Capture the cell that displays the provided text and extract its (X, Y) central coordinate. 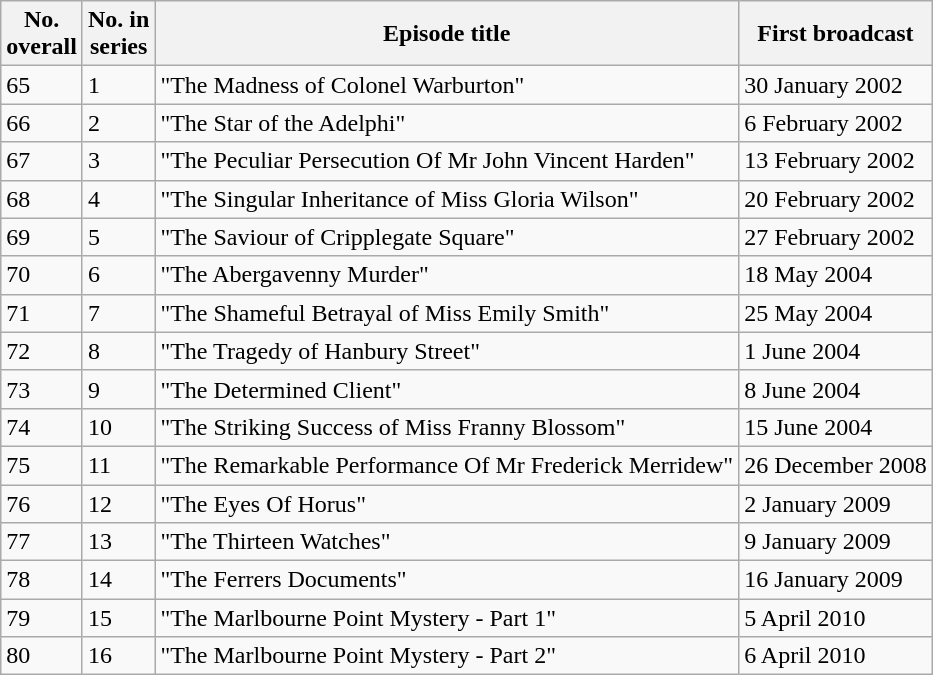
2 January 2009 (836, 503)
6 April 2010 (836, 656)
10 (118, 427)
7 (118, 313)
18 May 2004 (836, 275)
16 January 2009 (836, 580)
1 (118, 85)
70 (42, 275)
67 (42, 161)
15 June 2004 (836, 427)
"The Shameful Betrayal of Miss Emily Smith" (447, 313)
71 (42, 313)
"The Eyes Of Horus" (447, 503)
66 (42, 123)
First broadcast (836, 34)
25 May 2004 (836, 313)
14 (118, 580)
20 February 2002 (836, 199)
"The Madness of Colonel Warburton" (447, 85)
75 (42, 465)
69 (42, 237)
"The Thirteen Watches" (447, 542)
9 January 2009 (836, 542)
72 (42, 351)
80 (42, 656)
"The Marlbourne Point Mystery - Part 1" (447, 618)
"The Abergavenny Murder" (447, 275)
5 (118, 237)
30 January 2002 (836, 85)
"The Determined Client" (447, 389)
27 February 2002 (836, 237)
"The Ferrers Documents" (447, 580)
No.overall (42, 34)
3 (118, 161)
68 (42, 199)
"The Marlbourne Point Mystery - Part 2" (447, 656)
"The Striking Success of Miss Franny Blossom" (447, 427)
12 (118, 503)
8 June 2004 (836, 389)
Episode title (447, 34)
6 (118, 275)
77 (42, 542)
74 (42, 427)
"The Singular Inheritance of Miss Gloria Wilson" (447, 199)
78 (42, 580)
16 (118, 656)
"The Tragedy of Hanbury Street" (447, 351)
No. inseries (118, 34)
"The Remarkable Performance Of Mr Frederick Merridew" (447, 465)
"The Peculiar Persecution Of Mr John Vincent Harden" (447, 161)
26 December 2008 (836, 465)
6 February 2002 (836, 123)
9 (118, 389)
11 (118, 465)
1 June 2004 (836, 351)
5 April 2010 (836, 618)
4 (118, 199)
76 (42, 503)
8 (118, 351)
"The Star of the Adelphi" (447, 123)
79 (42, 618)
65 (42, 85)
13 February 2002 (836, 161)
"The Saviour of Cripplegate Square" (447, 237)
13 (118, 542)
73 (42, 389)
2 (118, 123)
15 (118, 618)
